Output the (X, Y) coordinate of the center of the cell containing the given text.  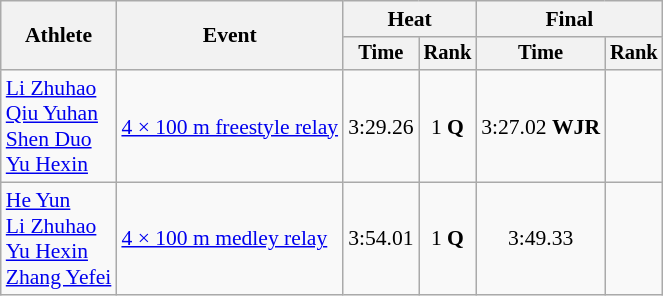
3:49.33 (540, 239)
Heat (410, 19)
He YunLi ZhuhaoYu HexinZhang Yefei (59, 239)
Athlete (59, 36)
4 × 100 m medley relay (230, 239)
4 × 100 m freestyle relay (230, 126)
3:54.01 (380, 239)
3:27.02 WJR (540, 126)
3:29.26 (380, 126)
Li ZhuhaoQiu YuhanShen DuoYu Hexin (59, 126)
Final (569, 19)
Event (230, 36)
